Identify which cell holds the provided text, then report its (x, y) central coordinate. 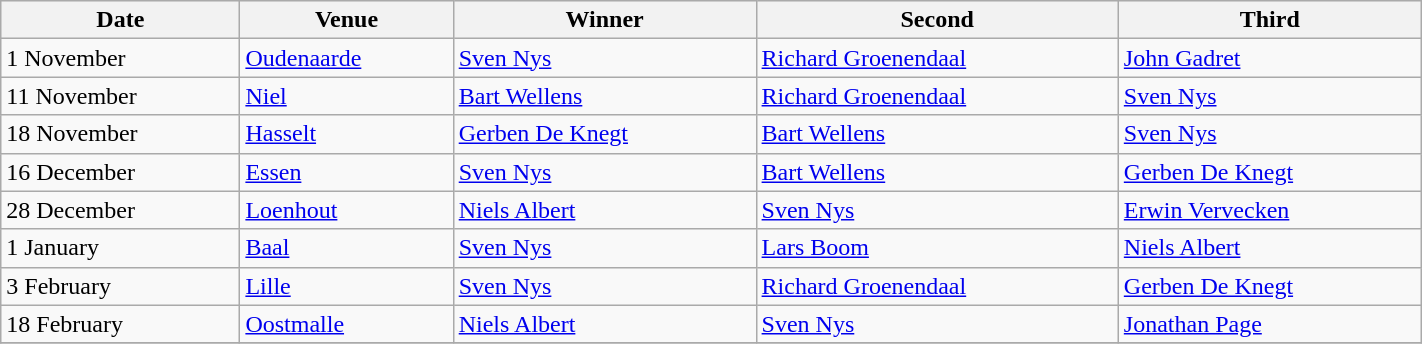
11 November (120, 96)
Lille (346, 286)
Venue (346, 20)
Date (120, 20)
Loenhout (346, 210)
Lars Boom (937, 248)
Oudenaarde (346, 58)
18 February (120, 324)
Third (1270, 20)
18 November (120, 134)
3 February (120, 286)
Essen (346, 172)
John Gadret (1270, 58)
Niel (346, 96)
Second (937, 20)
1 November (120, 58)
Oostmalle (346, 324)
1 January (120, 248)
28 December (120, 210)
Hasselt (346, 134)
Winner (604, 20)
16 December (120, 172)
Jonathan Page (1270, 324)
Baal (346, 248)
Erwin Vervecken (1270, 210)
